Find where the given text appears and provide that cell's center as (X, Y) coordinate. 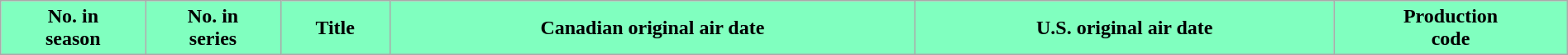
No. inseason (73, 28)
Productioncode (1451, 28)
Canadian original air date (652, 28)
No. inseries (213, 28)
U.S. original air date (1125, 28)
Title (335, 28)
